Pinpoint the cell where the given text exists, returning its [x, y] midpoint coordinate. 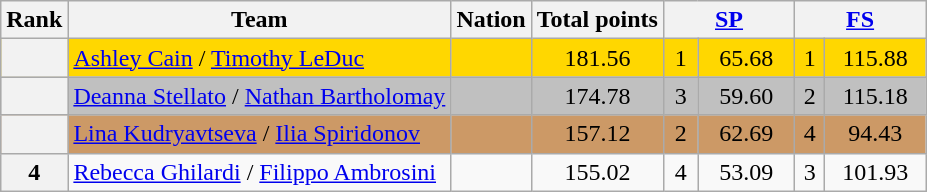
Lina Kudryavtseva / Ilia Spiridonov [260, 134]
65.68 [746, 58]
53.09 [746, 172]
59.60 [746, 96]
Rebecca Ghilardi / Filippo Ambrosini [260, 172]
Team [260, 20]
94.43 [876, 134]
FS [860, 20]
Nation [491, 20]
SP [728, 20]
Total points [597, 20]
Deanna Stellato / Nathan Bartholomay [260, 96]
174.78 [597, 96]
155.02 [597, 172]
157.12 [597, 134]
181.56 [597, 58]
62.69 [746, 134]
115.88 [876, 58]
101.93 [876, 172]
115.18 [876, 96]
Ashley Cain / Timothy LeDuc [260, 58]
Rank [34, 20]
